Find where the given text appears and provide that cell's center as [x, y] coordinate. 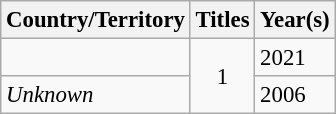
Year(s) [295, 20]
2006 [295, 95]
Country/Territory [96, 20]
1 [222, 76]
Titles [222, 20]
Unknown [96, 95]
2021 [295, 58]
